Extract the [x, y] coordinate from the center of the cell holding the provided text.  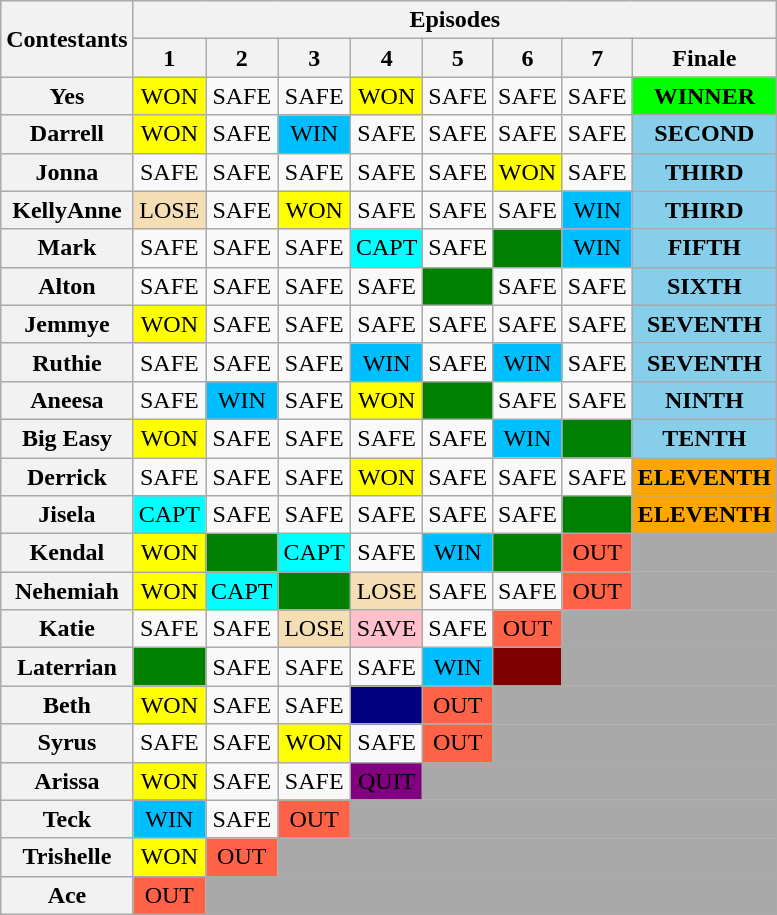
4 [386, 58]
Derrick [67, 477]
Ace [67, 895]
Yes [67, 96]
Arissa [67, 781]
SECOND [704, 134]
1 [169, 58]
Trishelle [67, 857]
Jemmye [67, 324]
Mark [67, 248]
3 [314, 58]
Katie [67, 629]
TENTH [704, 438]
5 [458, 58]
Syrus [67, 743]
Big Easy [67, 438]
Teck [67, 819]
7 [597, 58]
Kendal [67, 553]
KellyAnne [67, 210]
2 [242, 58]
Laterrian [67, 667]
Contestants [67, 39]
Aneesa [67, 400]
Beth [67, 705]
Episodes [454, 20]
Nehemiah [67, 591]
NINTH [704, 400]
Alton [67, 286]
FIFTH [704, 248]
Jisela [67, 515]
SAVE [386, 629]
Darrell [67, 134]
QUIT [386, 781]
SIXTH [704, 286]
WINNER [704, 96]
Jonna [67, 172]
Ruthie [67, 362]
Finale [704, 58]
6 [528, 58]
